Return (x, y) of the center of cell containing provided text 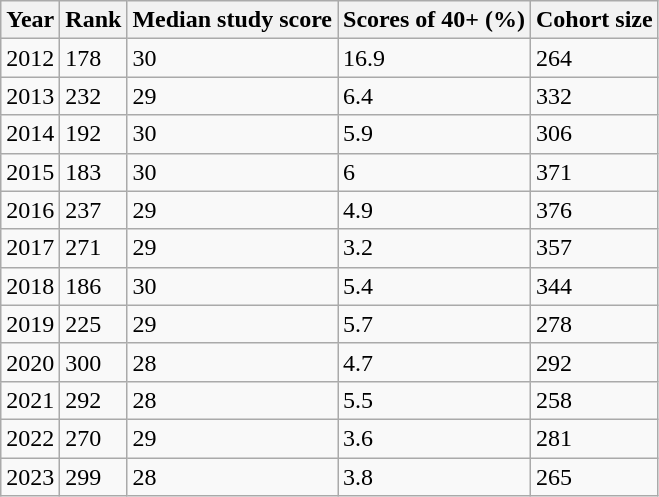
225 (94, 324)
2017 (30, 248)
2019 (30, 324)
16.9 (434, 58)
4.9 (434, 210)
357 (594, 248)
265 (594, 477)
237 (94, 210)
371 (594, 172)
2014 (30, 134)
6 (434, 172)
Median study score (232, 20)
2021 (30, 400)
5.7 (434, 324)
186 (94, 286)
271 (94, 248)
5.4 (434, 286)
332 (594, 96)
264 (594, 58)
183 (94, 172)
3.2 (434, 248)
5.9 (434, 134)
2013 (30, 96)
258 (594, 400)
Rank (94, 20)
270 (94, 438)
178 (94, 58)
2022 (30, 438)
300 (94, 362)
4.7 (434, 362)
299 (94, 477)
6.4 (434, 96)
344 (594, 286)
281 (594, 438)
2012 (30, 58)
278 (594, 324)
2015 (30, 172)
3.6 (434, 438)
306 (594, 134)
232 (94, 96)
3.8 (434, 477)
5.5 (434, 400)
192 (94, 134)
Year (30, 20)
2018 (30, 286)
376 (594, 210)
Cohort size (594, 20)
2020 (30, 362)
2023 (30, 477)
2016 (30, 210)
Scores of 40+ (%) (434, 20)
